Capture the cell that displays the provided text and extract its (x, y) central coordinate. 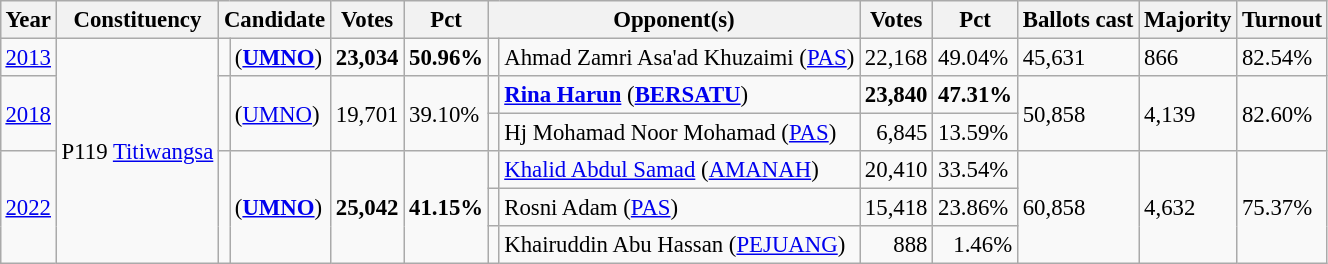
15,418 (896, 208)
23,034 (366, 57)
Rina Harun (BERSATU) (680, 95)
49.04% (976, 57)
20,410 (896, 170)
Year (28, 20)
82.60% (1282, 114)
Rosni Adam (PAS) (680, 208)
33.54% (976, 170)
866 (1188, 57)
75.37% (1282, 208)
23.86% (976, 208)
Ballots cast (1078, 20)
13.59% (976, 133)
Turnout (1282, 20)
1.46% (976, 245)
2018 (28, 114)
Constituency (137, 20)
41.15% (446, 208)
Khalid Abdul Samad (AMANAH) (680, 170)
Khairuddin Abu Hassan (PEJUANG) (680, 245)
60,858 (1078, 208)
4,139 (1188, 114)
Opponent(s) (674, 20)
50.96% (446, 57)
Hj Mohamad Noor Mohamad (PAS) (680, 133)
82.54% (1282, 57)
47.31% (976, 95)
2013 (28, 57)
23,840 (896, 95)
45,631 (1078, 57)
50,858 (1078, 114)
22,168 (896, 57)
6,845 (896, 133)
Majority (1188, 20)
25,042 (366, 208)
39.10% (446, 114)
2022 (28, 208)
Ahmad Zamri Asa'ad Khuzaimi (PAS) (680, 57)
4,632 (1188, 208)
Candidate (275, 20)
19,701 (366, 114)
888 (896, 245)
P119 Titiwangsa (137, 151)
